Capture the cell that displays the provided text and extract its (x, y) central coordinate. 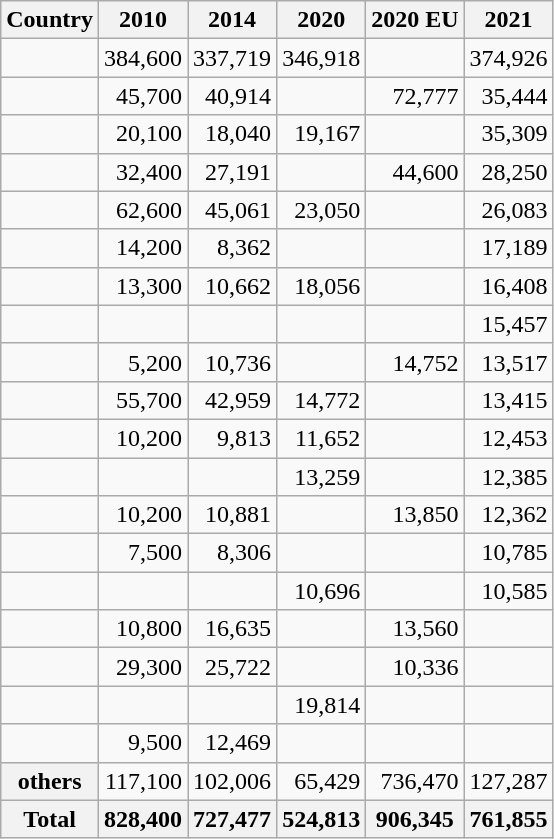
13,517 (508, 362)
27,191 (232, 172)
13,415 (508, 400)
13,259 (322, 477)
55,700 (142, 400)
11,652 (322, 438)
12,362 (508, 515)
32,400 (142, 172)
2021 (508, 20)
18,056 (322, 286)
117,100 (142, 781)
28,250 (508, 172)
16,408 (508, 286)
15,457 (508, 324)
7,500 (142, 553)
9,813 (232, 438)
5,200 (142, 362)
14,772 (322, 400)
2014 (232, 20)
13,560 (415, 629)
13,850 (415, 515)
727,477 (232, 819)
14,200 (142, 248)
19,814 (322, 705)
44,600 (415, 172)
10,336 (415, 667)
2020 EU (415, 20)
13,300 (142, 286)
761,855 (508, 819)
18,040 (232, 134)
10,736 (232, 362)
2020 (322, 20)
12,453 (508, 438)
14,752 (415, 362)
Total (50, 819)
65,429 (322, 781)
374,926 (508, 58)
127,287 (508, 781)
10,662 (232, 286)
29,300 (142, 667)
10,696 (322, 591)
19,167 (322, 134)
2010 (142, 20)
Country (50, 20)
35,444 (508, 96)
45,700 (142, 96)
10,785 (508, 553)
72,777 (415, 96)
12,385 (508, 477)
102,006 (232, 781)
906,345 (415, 819)
8,306 (232, 553)
337,719 (232, 58)
12,469 (232, 743)
828,400 (142, 819)
346,918 (322, 58)
42,959 (232, 400)
26,083 (508, 210)
25,722 (232, 667)
8,362 (232, 248)
others (50, 781)
524,813 (322, 819)
736,470 (415, 781)
20,100 (142, 134)
10,881 (232, 515)
16,635 (232, 629)
23,050 (322, 210)
10,585 (508, 591)
9,500 (142, 743)
35,309 (508, 134)
40,914 (232, 96)
45,061 (232, 210)
10,800 (142, 629)
17,189 (508, 248)
62,600 (142, 210)
384,600 (142, 58)
